For the text-containing cell, return its midpoint in (X, Y) coordinate format. 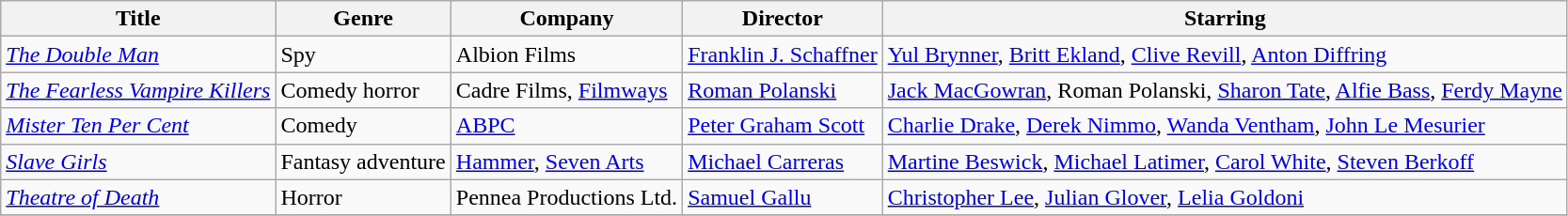
Albion Films (566, 54)
Charlie Drake, Derek Nimmo, Wanda Ventham, John Le Mesurier (1225, 126)
Michael Carreras (783, 162)
Pennea Productions Ltd. (566, 197)
Title (138, 19)
Fantasy adventure (363, 162)
Comedy (363, 126)
ABPC (566, 126)
Roman Polanski (783, 90)
Yul Brynner, Britt Ekland, Clive Revill, Anton Diffring (1225, 54)
Christopher Lee, Julian Glover, Lelia Goldoni (1225, 197)
Spy (363, 54)
The Double Man (138, 54)
Jack MacGowran, Roman Polanski, Sharon Tate, Alfie Bass, Ferdy Mayne (1225, 90)
Director (783, 19)
Samuel Gallu (783, 197)
Theatre of Death (138, 197)
Mister Ten Per Cent (138, 126)
Company (566, 19)
The Fearless Vampire Killers (138, 90)
Horror (363, 197)
Martine Beswick, Michael Latimer, Carol White, Steven Berkoff (1225, 162)
Starring (1225, 19)
Genre (363, 19)
Slave Girls (138, 162)
Franklin J. Schaffner (783, 54)
Peter Graham Scott (783, 126)
Cadre Films, Filmways (566, 90)
Hammer, Seven Arts (566, 162)
Comedy horror (363, 90)
